Search for the cell housing the specified text and yield its (X, Y) center coordinate. 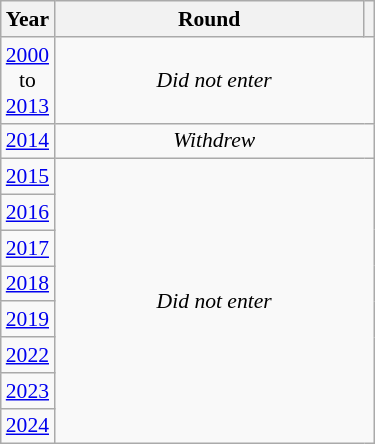
2024 (28, 426)
Round (209, 19)
Withdrew (214, 141)
2023 (28, 391)
2019 (28, 320)
2017 (28, 248)
2015 (28, 177)
2000to2013 (28, 80)
2016 (28, 213)
2022 (28, 355)
2014 (28, 141)
Year (28, 19)
2018 (28, 284)
